Find where the given text appears and provide that cell's center as [X, Y] coordinate. 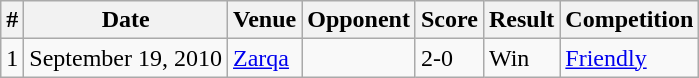
Friendly [630, 58]
Venue [265, 20]
September 19, 2010 [126, 58]
Win [521, 58]
Competition [630, 20]
Date [126, 20]
Result [521, 20]
1 [12, 58]
2-0 [449, 58]
Zarqa [265, 58]
Score [449, 20]
# [12, 20]
Opponent [359, 20]
